Locate the cell with the specified text and output its (x, y) center coordinate. 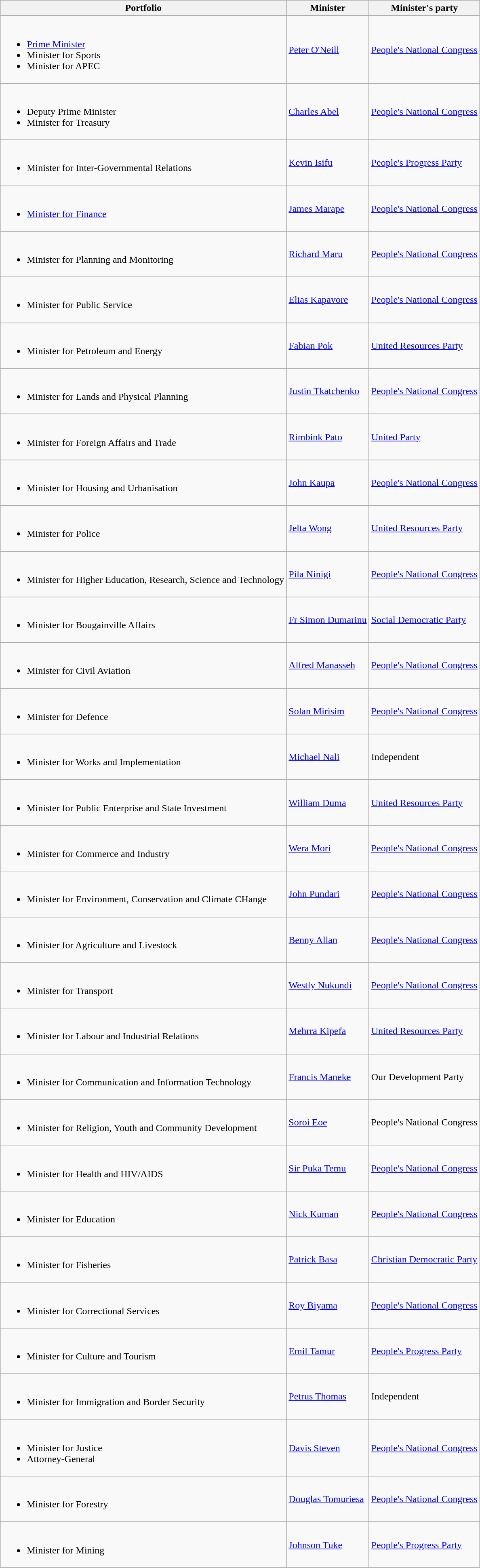
Kevin Isifu (328, 162)
Minister for Petroleum and Energy (143, 345)
Minister for Foreign Affairs and Trade (143, 437)
Minister for Fisheries (143, 1260)
Minister for Works and Implementation (143, 757)
Minister for Agriculture and Livestock (143, 939)
Social Democratic Party (424, 620)
Nick Kuman (328, 1213)
Michael Nali (328, 757)
Davis Steven (328, 1448)
Prime MinisterMinister for SportsMinister for APEC (143, 49)
Fr Simon Dumarinu (328, 620)
Minister for Labour and Industrial Relations (143, 1031)
John Kaupa (328, 483)
Minister for Commerce and Industry (143, 848)
James Marape (328, 209)
Soroi Eoe (328, 1122)
Minister for Health and HIV/AIDS (143, 1168)
Francis Maneke (328, 1077)
United Party (424, 437)
Minister for Mining (143, 1545)
Jelta Wong (328, 528)
Minister for Inter-Governmental Relations (143, 162)
Minister for Planning and Monitoring (143, 254)
Minister for Immigration and Border Security (143, 1397)
Minister for Finance (143, 209)
Minister for Police (143, 528)
Elias Kapavore (328, 300)
Minister for Culture and Tourism (143, 1351)
Minister for Bougainville Affairs (143, 620)
Minister for Transport (143, 986)
Minister (328, 8)
Mehrra Kipefa (328, 1031)
Pila Ninigi (328, 574)
Johnson Tuke (328, 1545)
Minister for Religion, Youth and Community Development (143, 1122)
John Pundari (328, 894)
Solan Mirisim (328, 711)
Westly Nukundi (328, 986)
Emil Tamur (328, 1351)
Minister for Public Service (143, 300)
Deputy Prime MinisterMinister for Treasury (143, 112)
Our Development Party (424, 1077)
Minister for Civil Aviation (143, 665)
Minister for JusticeAttorney-General (143, 1448)
Minister for Correctional Services (143, 1305)
Minister for Higher Education, Research, Science and Technology (143, 574)
Douglas Tomuriesa (328, 1499)
Richard Maru (328, 254)
Rimbink Pato (328, 437)
Petrus Thomas (328, 1397)
William Duma (328, 803)
Minister's party (424, 8)
Minister for Lands and Physical Planning (143, 391)
Roy Biyama (328, 1305)
Benny Allan (328, 939)
Minister for Environment, Conservation and Climate CHange (143, 894)
Wera Mori (328, 848)
Patrick Basa (328, 1260)
Peter O'Neill (328, 49)
Justin Tkatchenko (328, 391)
Fabian Pok (328, 345)
Minister for Housing and Urbanisation (143, 483)
Minister for Public Enterprise and State Investment (143, 803)
Charles Abel (328, 112)
Christian Democratic Party (424, 1260)
Minister for Education (143, 1213)
Alfred Manasseh (328, 665)
Portfolio (143, 8)
Minister for Forestry (143, 1499)
Minister for Defence (143, 711)
Minister for Communication and Information Technology (143, 1077)
Sir Puka Temu (328, 1168)
